Provide the [X, Y] coordinate of the cell's center where the given text is located.  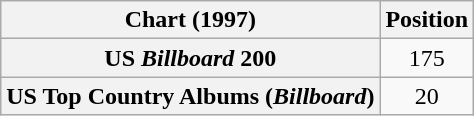
US Top Country Albums (Billboard) [190, 96]
US Billboard 200 [190, 58]
Chart (1997) [190, 20]
Position [427, 20]
175 [427, 58]
20 [427, 96]
